Find where the given text appears and provide that cell's center as [x, y] coordinate. 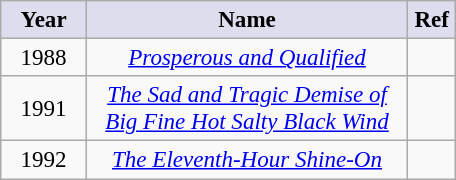
Prosperous and Qualified [246, 57]
1988 [44, 57]
Ref [432, 20]
Name [246, 20]
The Sad and Tragic Demise of Big Fine Hot Salty Black Wind [246, 108]
The Eleventh-Hour Shine-On [246, 160]
1991 [44, 108]
Year [44, 20]
1992 [44, 160]
